For the text-containing cell, return its midpoint in [x, y] coordinate format. 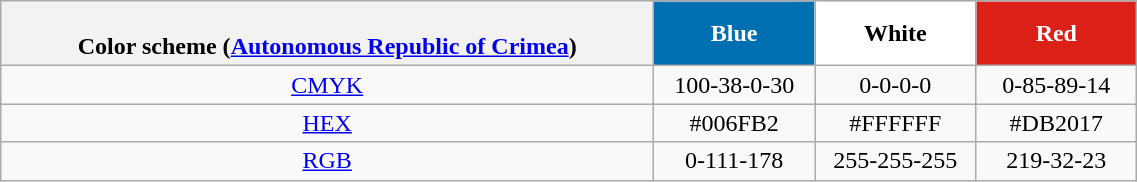
Color scheme (Autonomous Republic of Crimea) [328, 34]
#006FB2 [734, 123]
HEX [328, 123]
#FFFFFF [896, 123]
0-111-178 [734, 161]
Red [1056, 34]
CMYK [328, 85]
0-0-0-0 [896, 85]
219-32-23 [1056, 161]
0-85-89-14 [1056, 85]
White [896, 34]
255-255-255 [896, 161]
#DB2017 [1056, 123]
100-38-0-30 [734, 85]
RGB [328, 161]
Blue [734, 34]
